Return [X, Y] of the center of cell containing provided text 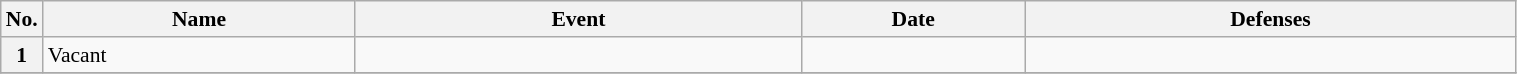
Defenses [1270, 19]
Vacant [200, 55]
Date [912, 19]
1 [22, 55]
Event [578, 19]
Name [200, 19]
No. [22, 19]
